Return the (x, y) coordinate for the center point of the cell that contains the specified text.  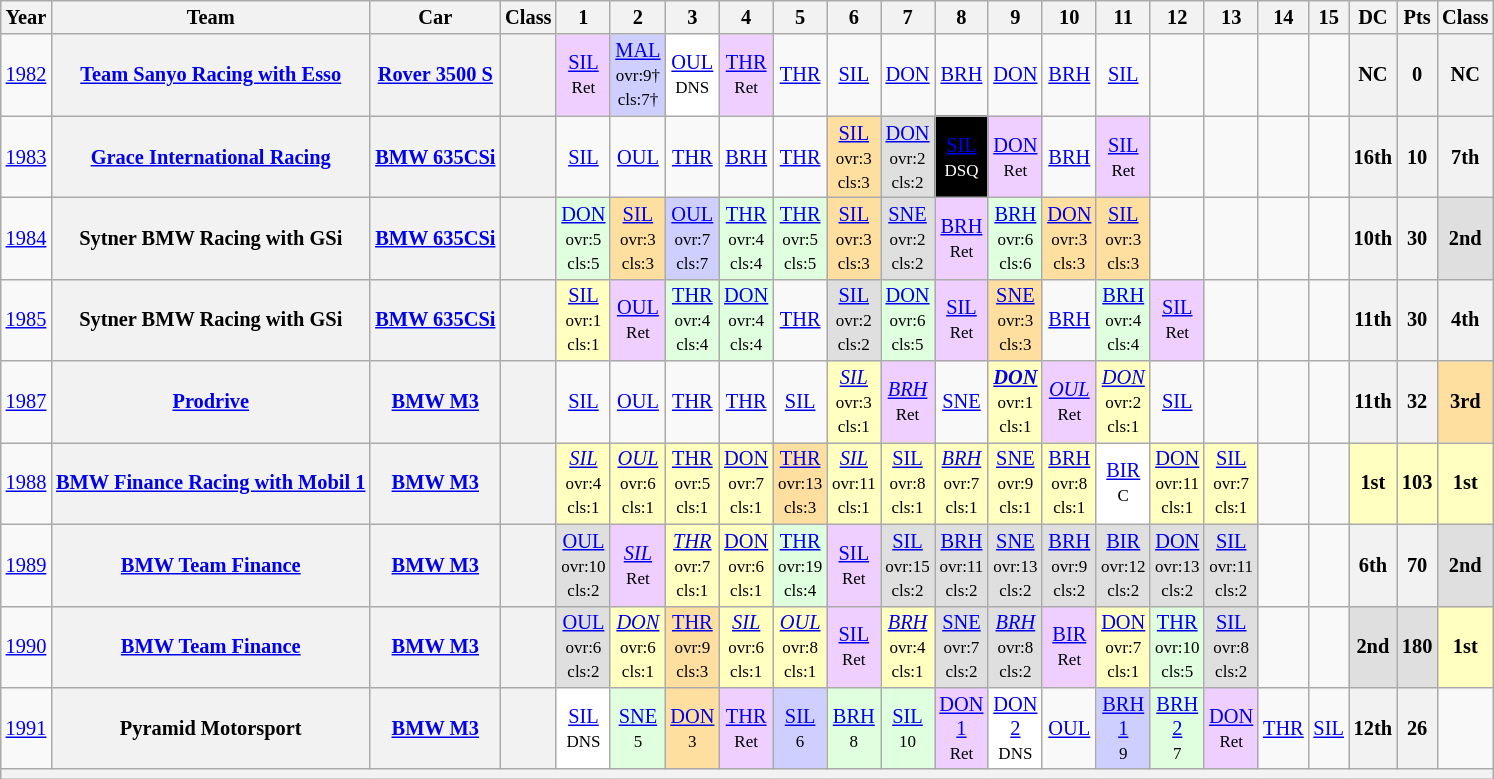
1 (583, 17)
16th (1373, 157)
SNE5 (638, 728)
SNEovr:7cls:2 (962, 647)
DC (1373, 17)
THRovr:7cls:1 (692, 565)
DONovr:5cls:5 (583, 238)
BRH8 (854, 728)
1991 (26, 728)
BIRovr:12cls:2 (1123, 565)
1989 (26, 565)
10th (1373, 238)
SILovr:7cls:1 (1231, 483)
3rd (1465, 402)
1984 (26, 238)
SILovr:3cls:1 (854, 402)
DON1Ret (962, 728)
2 (638, 17)
SILovr:15cls:2 (907, 565)
BRHovr:8cls:1 (1069, 483)
32 (1417, 402)
BIRC (1123, 483)
SIL10 (907, 728)
0 (1417, 75)
BRHovr:4cls:4 (1123, 320)
12 (1177, 17)
Pyramid Motorsport (210, 728)
DONovr:2cls:2 (907, 157)
26 (1417, 728)
Year (26, 17)
SNEovr:9cls:1 (1015, 483)
THRovr:5cls:1 (692, 483)
BRH19 (1123, 728)
BRHovr:11cls:2 (962, 565)
SILovr:11cls:1 (854, 483)
THRovr:5cls:5 (800, 238)
BRHovr:8cls:2 (1015, 647)
OULovr:7cls:7 (692, 238)
11 (1123, 17)
1988 (26, 483)
SIL6 (800, 728)
BMW Finance Racing with Mobil 1 (210, 483)
BRH27 (1177, 728)
DONovr:4cls:4 (746, 320)
180 (1417, 647)
SILovr:1cls:1 (583, 320)
SILDNS (583, 728)
MALovr:9†cls:7† (638, 75)
Rover 3500 S (435, 75)
1990 (26, 647)
OULDNS (692, 75)
SILovr:11cls:2 (1231, 565)
SNEovr:2cls:2 (907, 238)
BRHovr:4cls:1 (907, 647)
14 (1283, 17)
OULovr:10cls:2 (583, 565)
15 (1329, 17)
SNE (962, 402)
70 (1417, 565)
SILovr:8cls:1 (907, 483)
DONovr:6cls:5 (907, 320)
Grace International Racing (210, 157)
BRHovr:9cls:2 (1069, 565)
OULovr:6cls:1 (638, 483)
SILovr:6cls:1 (746, 647)
3 (692, 17)
SILovr:4cls:1 (583, 483)
OULovr:6cls:2 (583, 647)
13 (1231, 17)
BRHovr:7cls:1 (962, 483)
1983 (26, 157)
DONovr:13cls:2 (1177, 565)
BRHovr:6cls:6 (1015, 238)
103 (1417, 483)
THRovr:10cls:5 (1177, 647)
6 (854, 17)
4th (1465, 320)
6th (1373, 565)
4 (746, 17)
1985 (26, 320)
DONovr:2cls:1 (1123, 402)
DON3 (692, 728)
DONovr:1cls:1 (1015, 402)
SILDSQ (962, 157)
Team Sanyo Racing with Esso (210, 75)
Pts (1417, 17)
Car (435, 17)
BIRRet (1069, 647)
SNEovr:3cls:3 (1015, 320)
SNEovr:13cls:2 (1015, 565)
1982 (26, 75)
5 (800, 17)
9 (1015, 17)
DON2DNS (1015, 728)
7th (1465, 157)
THRovr:13cls:3 (800, 483)
DONovr:3cls:3 (1069, 238)
THRovr:9cls:3 (692, 647)
SILovr:8cls:2 (1231, 647)
Team (210, 17)
1987 (26, 402)
12th (1373, 728)
DONovr:11cls:1 (1177, 483)
8 (962, 17)
THRovr:19cls:4 (800, 565)
OULovr:8cls:1 (800, 647)
Prodrive (210, 402)
SILovr:2cls:2 (854, 320)
7 (907, 17)
